Detect which cell encompasses the target text, then output its [x, y] center coordinate. 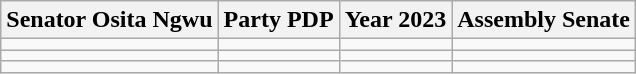
Party PDP [278, 20]
Senator Osita Ngwu [110, 20]
Year 2023 [396, 20]
Assembly Senate [544, 20]
